Detect which cell encompasses the target text, then output its [x, y] center coordinate. 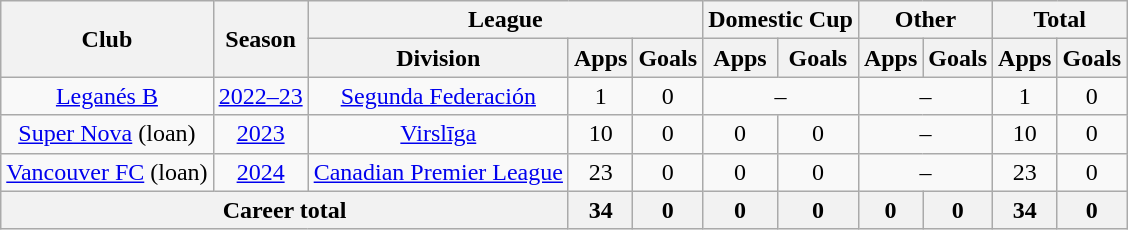
Total [1060, 20]
Segunda Federación [438, 96]
League [505, 20]
Canadian Premier League [438, 172]
Vancouver FC (loan) [107, 172]
Division [438, 58]
Club [107, 39]
Domestic Cup [781, 20]
2024 [260, 172]
Super Nova (loan) [107, 134]
2023 [260, 134]
Virslīga [438, 134]
Career total [285, 210]
Leganés B [107, 96]
Season [260, 39]
Other [925, 20]
2022–23 [260, 96]
